Scan for the cell matching the given text and deliver its [x, y] coordinate at center. 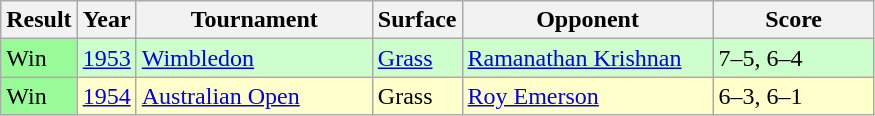
1954 [106, 96]
Tournament [254, 20]
Roy Emerson [588, 96]
7–5, 6–4 [794, 58]
6–3, 6–1 [794, 96]
Result [39, 20]
1953 [106, 58]
Australian Open [254, 96]
Opponent [588, 20]
Score [794, 20]
Year [106, 20]
Surface [417, 20]
Wimbledon [254, 58]
Ramanathan Krishnan [588, 58]
